Locate the cell with the specified text and output its [X, Y] center coordinate. 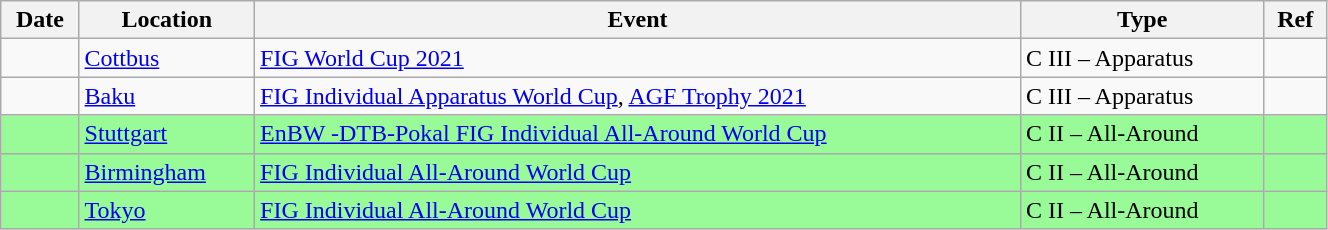
Birmingham [167, 172]
Type [1142, 20]
Ref [1295, 20]
Baku [167, 96]
Stuttgart [167, 134]
FIG Individual Apparatus World Cup, AGF Trophy 2021 [638, 96]
Event [638, 20]
Tokyo [167, 210]
Location [167, 20]
Date [40, 20]
Cottbus [167, 58]
EnBW -DTB-Pokal FIG Individual All-Around World Cup [638, 134]
FIG World Cup 2021 [638, 58]
